Extract the (x, y) coordinate from the center of the cell holding the provided text.  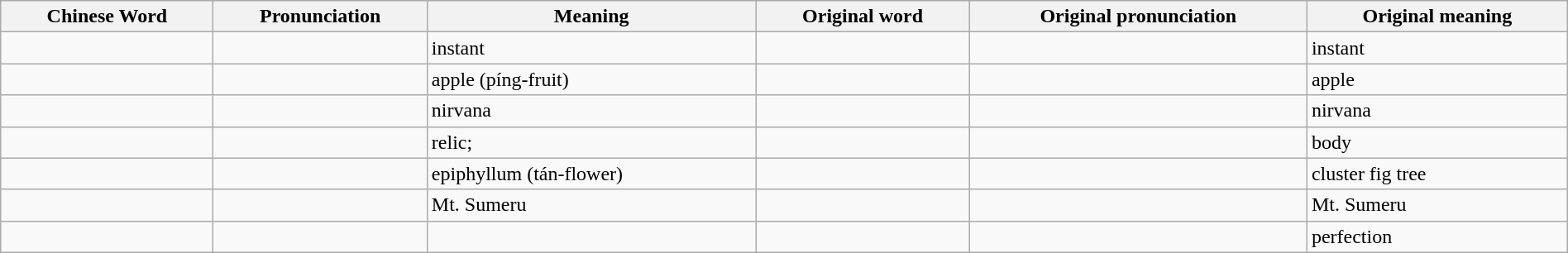
Original pronunciation (1138, 17)
apple (píng-fruit) (591, 79)
apple (1437, 79)
cluster fig tree (1437, 174)
body (1437, 142)
epiphyllum (tán-flower) (591, 174)
Meaning (591, 17)
Original word (863, 17)
Pronunciation (320, 17)
relic; (591, 142)
Original meaning (1437, 17)
perfection (1437, 236)
Chinese Word (108, 17)
